Provide the (x, y) coordinate of the cell's center where the given text is located.  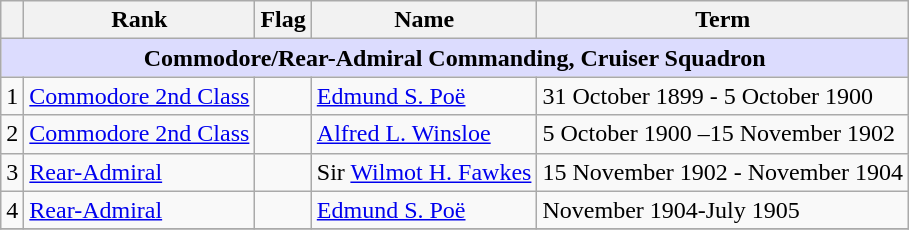
2 (12, 134)
Term (723, 20)
15 November 1902 - November 1904 (723, 172)
Flag (283, 20)
Name (424, 20)
November 1904-July 1905 (723, 210)
31 October 1899 - 5 October 1900 (723, 96)
4 (12, 210)
Sir Wilmot H. Fawkes (424, 172)
1 (12, 96)
Rank (140, 20)
Commodore/Rear-Admiral Commanding, Cruiser Squadron (455, 58)
3 (12, 172)
5 October 1900 –15 November 1902 (723, 134)
Alfred L. Winsloe (424, 134)
